Identify which cell holds the provided text, then report its [x, y] central coordinate. 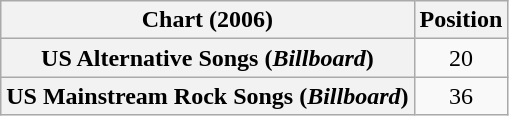
US Mainstream Rock Songs (Billboard) [208, 96]
US Alternative Songs (Billboard) [208, 58]
36 [461, 96]
Position [461, 20]
Chart (2006) [208, 20]
20 [461, 58]
